Search for the cell housing the specified text and yield its (X, Y) center coordinate. 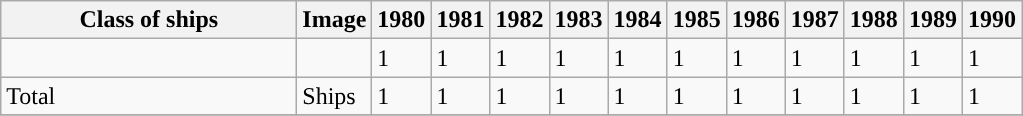
1988 (874, 20)
1986 (756, 20)
Image (334, 20)
Class of ships (149, 20)
Total (149, 96)
1990 (992, 20)
1980 (402, 20)
1983 (578, 20)
1987 (814, 20)
1989 (932, 20)
1985 (696, 20)
Ships (334, 96)
1982 (520, 20)
1981 (460, 20)
1984 (638, 20)
